Detect which cell encompasses the target text, then output its [X, Y] center coordinate. 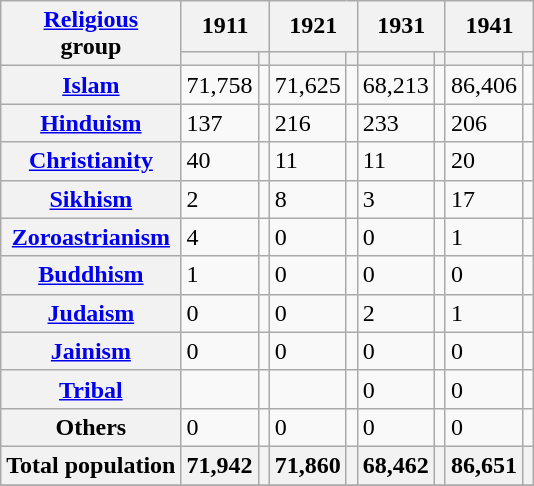
3 [396, 199]
Others [91, 427]
137 [220, 123]
Zoroastrianism [91, 237]
Judaism [91, 313]
4 [220, 237]
1921 [313, 26]
20 [484, 161]
1911 [225, 26]
68,462 [396, 465]
Buddhism [91, 275]
206 [484, 123]
86,651 [484, 465]
Total population [91, 465]
Christianity [91, 161]
40 [220, 161]
1941 [489, 26]
Sikhism [91, 199]
68,213 [396, 85]
Tribal [91, 389]
71,860 [308, 465]
8 [308, 199]
216 [308, 123]
86,406 [484, 85]
71,942 [220, 465]
233 [396, 123]
71,625 [308, 85]
17 [484, 199]
Jainism [91, 351]
Religiousgroup [91, 34]
71,758 [220, 85]
1931 [401, 26]
Hinduism [91, 123]
Islam [91, 85]
